Scan for the cell matching the given text and deliver its (x, y) coordinate at center. 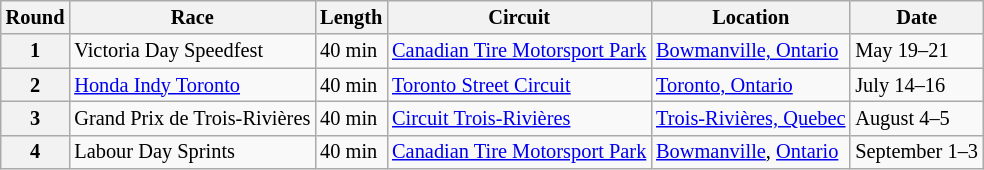
Toronto, Ontario (750, 85)
Length (351, 17)
Trois-Rivières, Quebec (750, 118)
July 14–16 (916, 85)
Round (36, 17)
Grand Prix de Trois-Rivières (192, 118)
4 (36, 152)
3 (36, 118)
Honda Indy Toronto (192, 85)
Labour Day Sprints (192, 152)
August 4–5 (916, 118)
Toronto Street Circuit (519, 85)
2 (36, 85)
Circuit (519, 17)
September 1–3 (916, 152)
1 (36, 51)
May 19–21 (916, 51)
Circuit Trois-Rivières (519, 118)
Location (750, 17)
Race (192, 17)
Victoria Day Speedfest (192, 51)
Date (916, 17)
